Find where the given text appears and provide that cell's center as [x, y] coordinate. 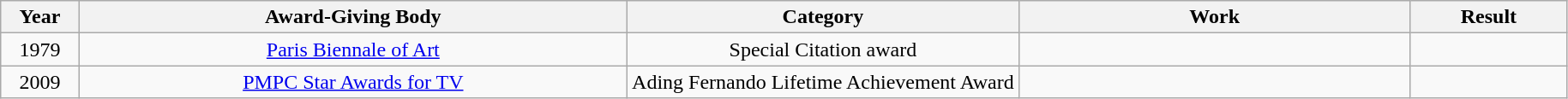
Paris Biennale of Art [353, 49]
2009 [39, 82]
Work [1214, 17]
Result [1488, 17]
1979 [39, 49]
Ading Fernando Lifetime Achievement Award [823, 82]
Year [39, 17]
PMPC Star Awards for TV [353, 82]
Special Citation award [823, 49]
Category [823, 17]
Award-Giving Body [353, 17]
